Capture the cell that displays the provided text and extract its [X, Y] central coordinate. 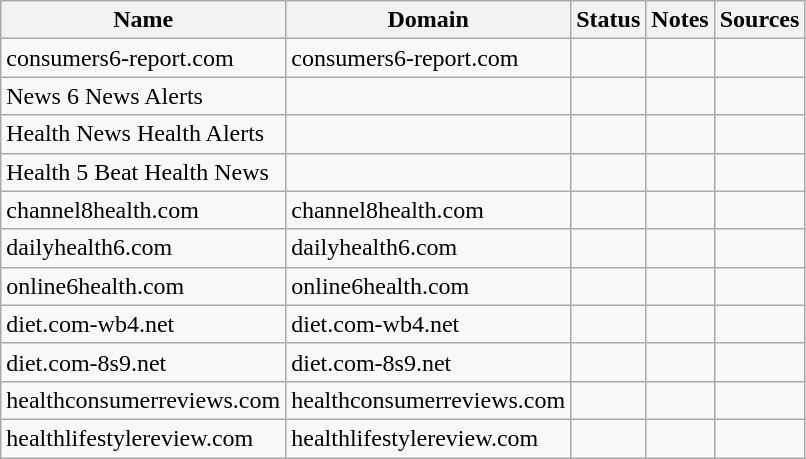
Domain [428, 20]
Notes [680, 20]
Status [608, 20]
Sources [760, 20]
Health News Health Alerts [144, 134]
Health 5 Beat Health News [144, 172]
Name [144, 20]
News 6 News Alerts [144, 96]
